Output the (x, y) coordinate of the center of the cell containing the given text.  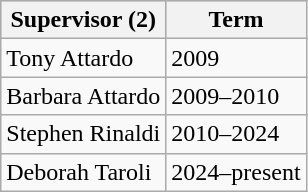
Tony Attardo (84, 58)
Term (236, 20)
Supervisor (2) (84, 20)
2009–2010 (236, 96)
2010–2024 (236, 134)
Stephen Rinaldi (84, 134)
Deborah Taroli (84, 172)
Barbara Attardo (84, 96)
2009 (236, 58)
2024–present (236, 172)
